Capture the cell that displays the provided text and extract its (x, y) central coordinate. 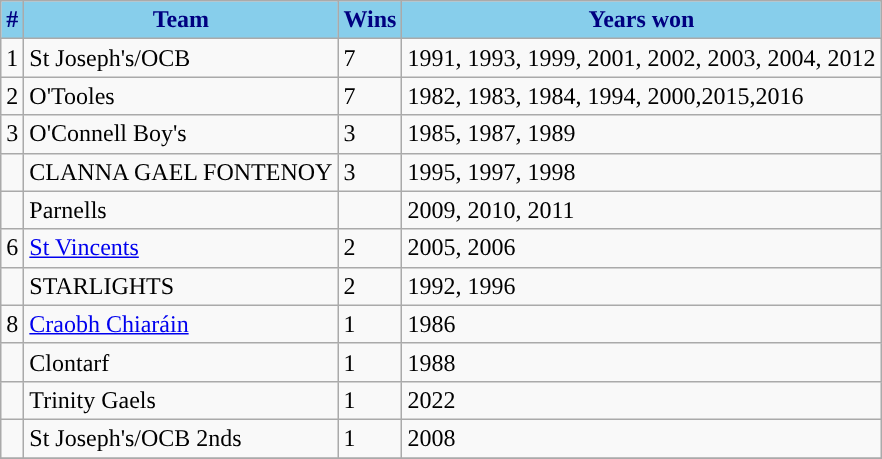
1986 (642, 324)
Parnells (181, 210)
Clontarf (181, 362)
8 (12, 324)
Craobh Chiaráin (181, 324)
Trinity Gaels (181, 400)
1985, 1987, 1989 (642, 134)
1988 (642, 362)
Wins (370, 20)
STARLIGHTS (181, 286)
6 (12, 248)
Years won (642, 20)
O'Connell Boy's (181, 134)
1991, 1993, 1999, 2001, 2002, 2003, 2004, 2012 (642, 58)
1982, 1983, 1984, 1994, 2000,2015,2016 (642, 96)
1992, 1996 (642, 286)
2022 (642, 400)
2009, 2010, 2011 (642, 210)
Team (181, 20)
St Joseph's/OCB 2nds (181, 438)
1995, 1997, 1998 (642, 172)
CLANNA GAEL FONTENOY (181, 172)
# (12, 20)
St Joseph's/OCB (181, 58)
St Vincents (181, 248)
2005, 2006 (642, 248)
O'Tooles (181, 96)
2008 (642, 438)
